Pinpoint the cell where the given text exists, returning its (X, Y) midpoint coordinate. 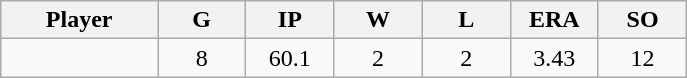
G (202, 20)
60.1 (290, 58)
SO (642, 20)
Player (80, 20)
W (378, 20)
12 (642, 58)
L (466, 20)
3.43 (554, 58)
IP (290, 20)
ERA (554, 20)
8 (202, 58)
